Capture the cell that displays the provided text and extract its (x, y) central coordinate. 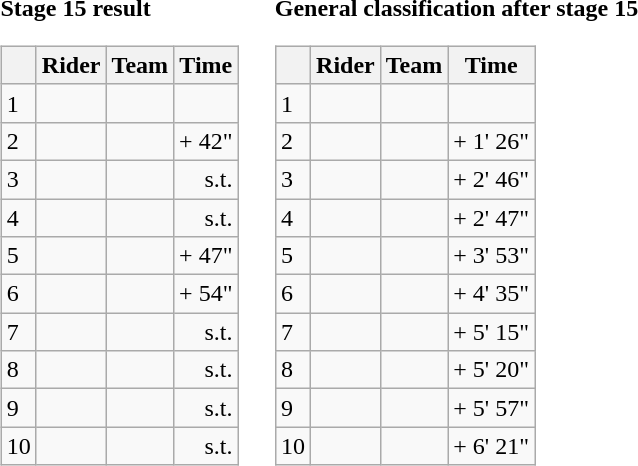
+ 5' 15" (492, 332)
+ 42" (206, 141)
+ 3' 53" (492, 256)
+ 5' 20" (492, 370)
+ 54" (206, 294)
+ 5' 57" (492, 408)
+ 47" (206, 256)
+ 2' 47" (492, 217)
+ 1' 26" (492, 141)
+ 4' 35" (492, 294)
+ 2' 46" (492, 179)
+ 6' 21" (492, 446)
